Output the (X, Y) coordinate of the center of the cell containing the given text.  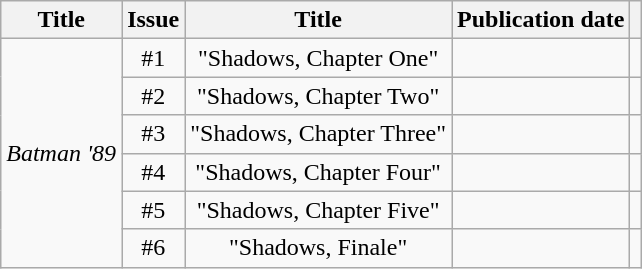
"Shadows, Chapter One" (318, 58)
#2 (154, 96)
Batman '89 (62, 153)
Publication date (541, 20)
Issue (154, 20)
#6 (154, 248)
#4 (154, 172)
#1 (154, 58)
"Shadows, Chapter Three" (318, 134)
"Shadows, Chapter Five" (318, 210)
"Shadows, Chapter Two" (318, 96)
"Shadows, Finale" (318, 248)
"Shadows, Chapter Four" (318, 172)
#5 (154, 210)
#3 (154, 134)
